Output the [x, y] coordinate of the center of the cell containing the given text.  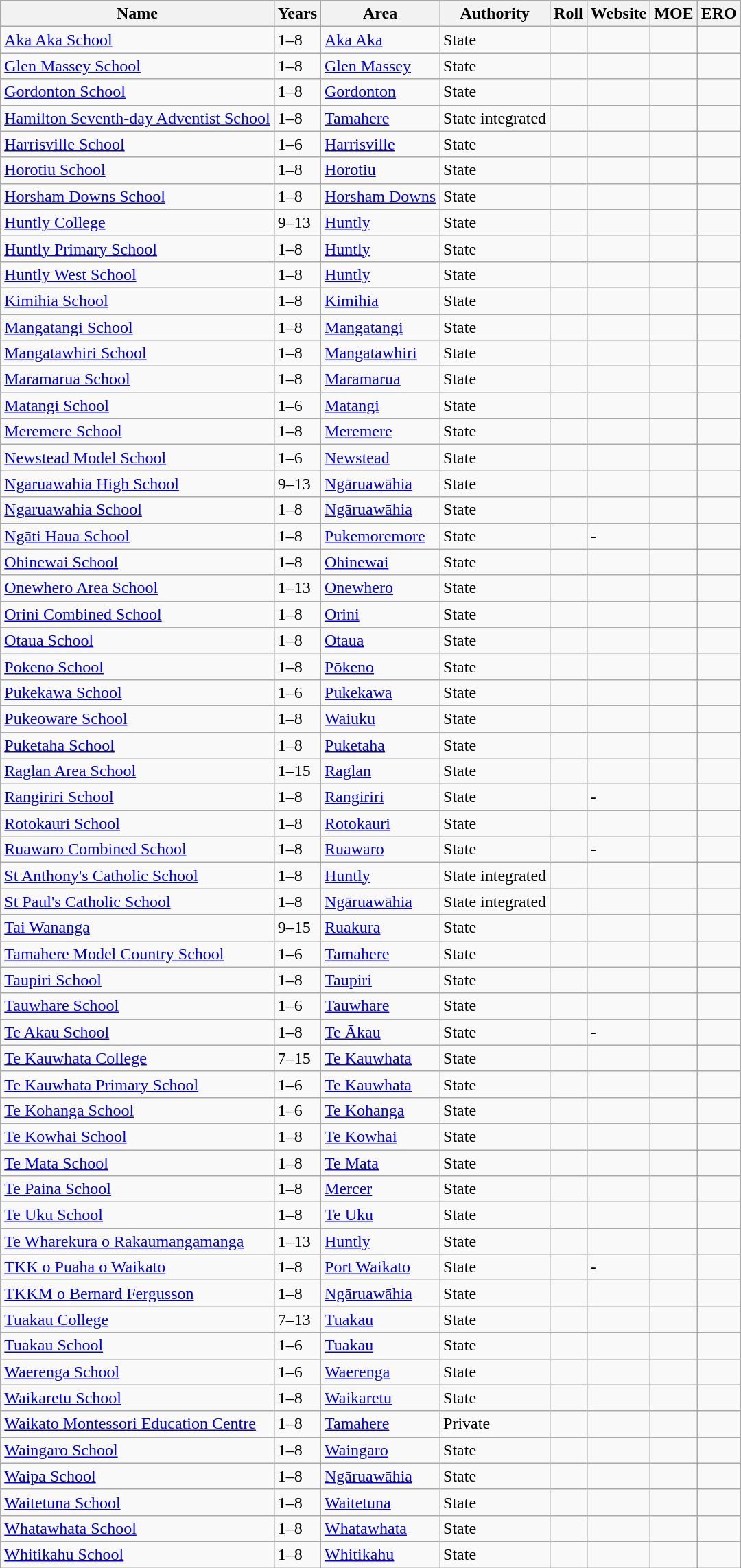
Te Uku School [137, 1215]
Te Paina School [137, 1189]
Waikato Montessori Education Centre [137, 1424]
Waipa School [137, 1476]
Rotokauri School [137, 823]
Raglan [380, 771]
9–15 [297, 928]
Waerenga School [137, 1372]
Ohinewai School [137, 562]
Matangi [380, 406]
Orini [380, 614]
Tai Wananga [137, 928]
Te Akau School [137, 1032]
Ngāti Haua School [137, 536]
Raglan Area School [137, 771]
Te Kowhai School [137, 1136]
Waitetuna [380, 1502]
Aka Aka School [137, 40]
Onewhero Area School [137, 588]
Gordonton [380, 92]
Newstead Model School [137, 458]
St Anthony's Catholic School [137, 876]
Area [380, 14]
MOE [674, 14]
Pokeno School [137, 666]
Pukemoremore [380, 536]
Ngaruawahia School [137, 510]
Mangatawhiri School [137, 353]
Horotiu [380, 170]
Taupiri School [137, 980]
Private [495, 1424]
Pukekawa School [137, 692]
Tuakau College [137, 1320]
Ruawaro Combined School [137, 850]
Hamilton Seventh-day Adventist School [137, 118]
7–13 [297, 1320]
Te Wharekura o Rakaumangamanga [137, 1241]
Huntly College [137, 222]
Huntly West School [137, 274]
Taupiri [380, 980]
Huntly Primary School [137, 248]
7–15 [297, 1058]
Tauwhare School [137, 1006]
Te Kauwhata College [137, 1058]
Website [618, 14]
Whatawhata [380, 1528]
Waitetuna School [137, 1502]
Waiuku [380, 718]
Ngaruawahia High School [137, 484]
Ohinewai [380, 562]
Gordonton School [137, 92]
Orini Combined School [137, 614]
Te Uku [380, 1215]
Meremere [380, 432]
TKK o Puaha o Waikato [137, 1267]
Kimihia School [137, 301]
Otaua [380, 640]
Harrisville School [137, 144]
Pukeoware School [137, 718]
Whitikahu [380, 1554]
Maramarua [380, 379]
Kimihia [380, 301]
Years [297, 14]
Roll [569, 14]
Waingaro School [137, 1450]
Pukekawa [380, 692]
Aka Aka [380, 40]
Puketaha [380, 745]
Te Kauwhata Primary School [137, 1084]
Whatawhata School [137, 1528]
Puketaha School [137, 745]
Maramarua School [137, 379]
Tuakau School [137, 1346]
Horsham Downs [380, 196]
Port Waikato [380, 1267]
Ruakura [380, 928]
1–15 [297, 771]
Rotokauri [380, 823]
Waerenga [380, 1372]
Otaua School [137, 640]
Te Kohanga [380, 1110]
Harrisville [380, 144]
Onewhero [380, 588]
Waikaretu [380, 1398]
Horotiu School [137, 170]
Waingaro [380, 1450]
Mangatangi School [137, 327]
Newstead [380, 458]
Matangi School [137, 406]
Ruawaro [380, 850]
Te Ākau [380, 1032]
Te Mata School [137, 1163]
Pōkeno [380, 666]
Mangatangi [380, 327]
ERO [719, 14]
Rangiriri [380, 797]
Name [137, 14]
Mangatawhiri [380, 353]
Authority [495, 14]
Whitikahu School [137, 1554]
Mercer [380, 1189]
St Paul's Catholic School [137, 902]
Horsham Downs School [137, 196]
Te Mata [380, 1163]
Glen Massey School [137, 66]
Waikaretu School [137, 1398]
Te Kowhai [380, 1136]
Rangiriri School [137, 797]
Tamahere Model Country School [137, 954]
TKKM o Bernard Fergusson [137, 1294]
Glen Massey [380, 66]
Meremere School [137, 432]
Tauwhare [380, 1006]
Te Kohanga School [137, 1110]
